Determine the (X, Y) coordinate at the center of the cell enclosing the given text.  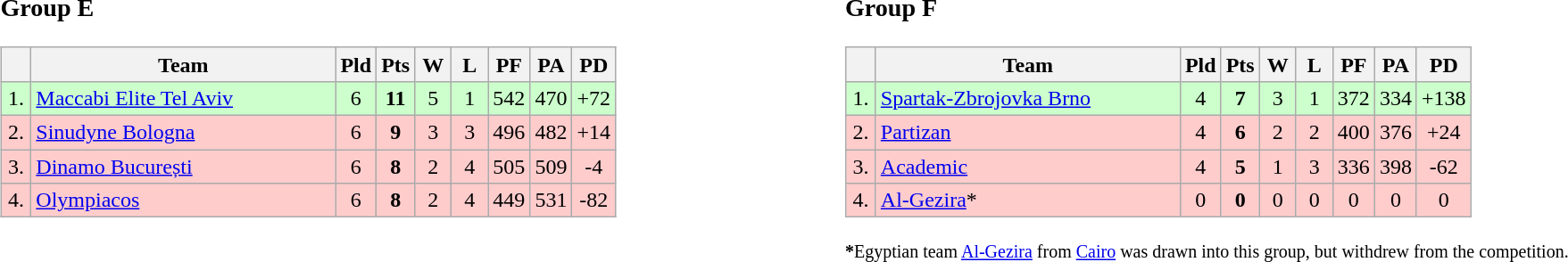
496 (509, 133)
9 (396, 133)
Maccabi Elite Tel Aviv (184, 98)
334 (1396, 98)
Dinamo București (184, 167)
-4 (594, 167)
-62 (1444, 167)
Partizan (1028, 133)
+14 (594, 133)
505 (509, 167)
Olympiacos (184, 201)
+24 (1444, 133)
482 (552, 133)
531 (552, 201)
398 (1396, 167)
372 (1353, 98)
11 (396, 98)
542 (509, 98)
449 (509, 201)
470 (552, 98)
7 (1240, 98)
376 (1396, 133)
Academic (1028, 167)
Al-Gezira* (1028, 201)
Spartak-Zbrojovka Brno (1028, 98)
400 (1353, 133)
Sinudyne Bologna (184, 133)
509 (552, 167)
+138 (1444, 98)
336 (1353, 167)
+72 (594, 98)
-82 (594, 201)
